Identify which cell holds the provided text, then report its (X, Y) central coordinate. 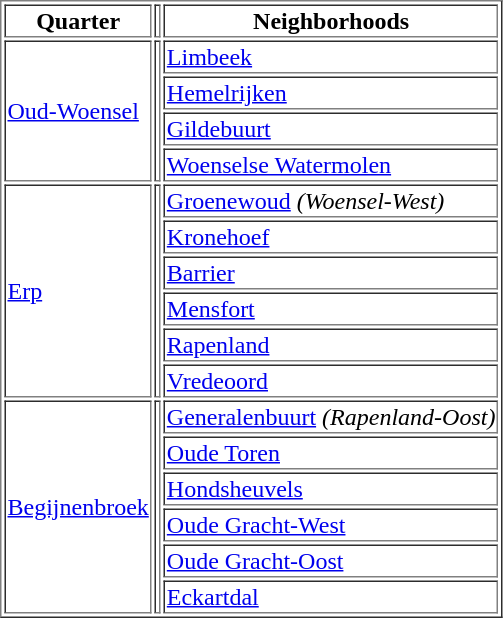
Oude Gracht-West (332, 524)
Mensfort (332, 308)
Barrier (332, 272)
Gildebuurt (332, 128)
Eckartdal (332, 596)
Woenselse Watermolen (332, 164)
Hemelrijken (332, 92)
Erp (78, 290)
Neighborhoods (332, 20)
Limbeek (332, 56)
Kronehoef (332, 236)
Quarter (78, 20)
Vredeoord (332, 380)
Hondsheuvels (332, 488)
Begijnenbroek (78, 506)
Oude Toren (332, 452)
Oude Gracht-Oost (332, 560)
Generalenbuurt (Rapenland-Oost) (332, 416)
Rapenland (332, 344)
Oud-Woensel (78, 110)
Groenewoud (Woensel-West) (332, 200)
